Identify which cell holds the provided text, then report its [x, y] central coordinate. 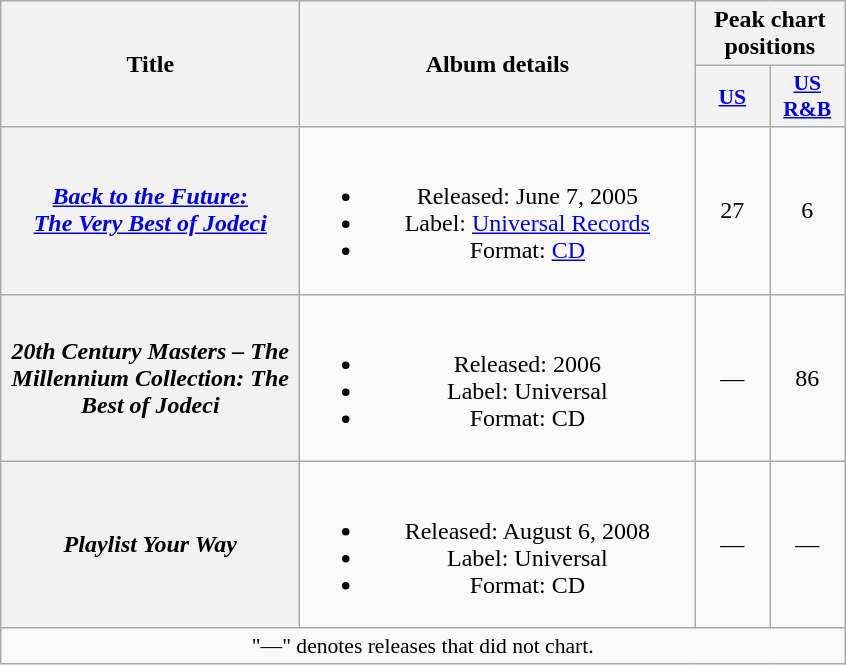
Back to the Future:The Very Best of Jodeci [150, 210]
"—" denotes releases that did not chart. [423, 646]
6 [808, 210]
Peak chart positions [770, 34]
Released: 2006Label: UniversalFormat: CD [498, 378]
27 [732, 210]
Title [150, 64]
Released: June 7, 2005Label: Universal RecordsFormat: CD [498, 210]
20th Century Masters – The Millennium Collection: The Best of Jodeci [150, 378]
86 [808, 378]
US R&B [808, 96]
Album details [498, 64]
US [732, 96]
Playlist Your Way [150, 544]
Released: August 6, 2008Label: UniversalFormat: CD [498, 544]
